From the cell containing the given text, extract its center point as [X, Y] coordinate. 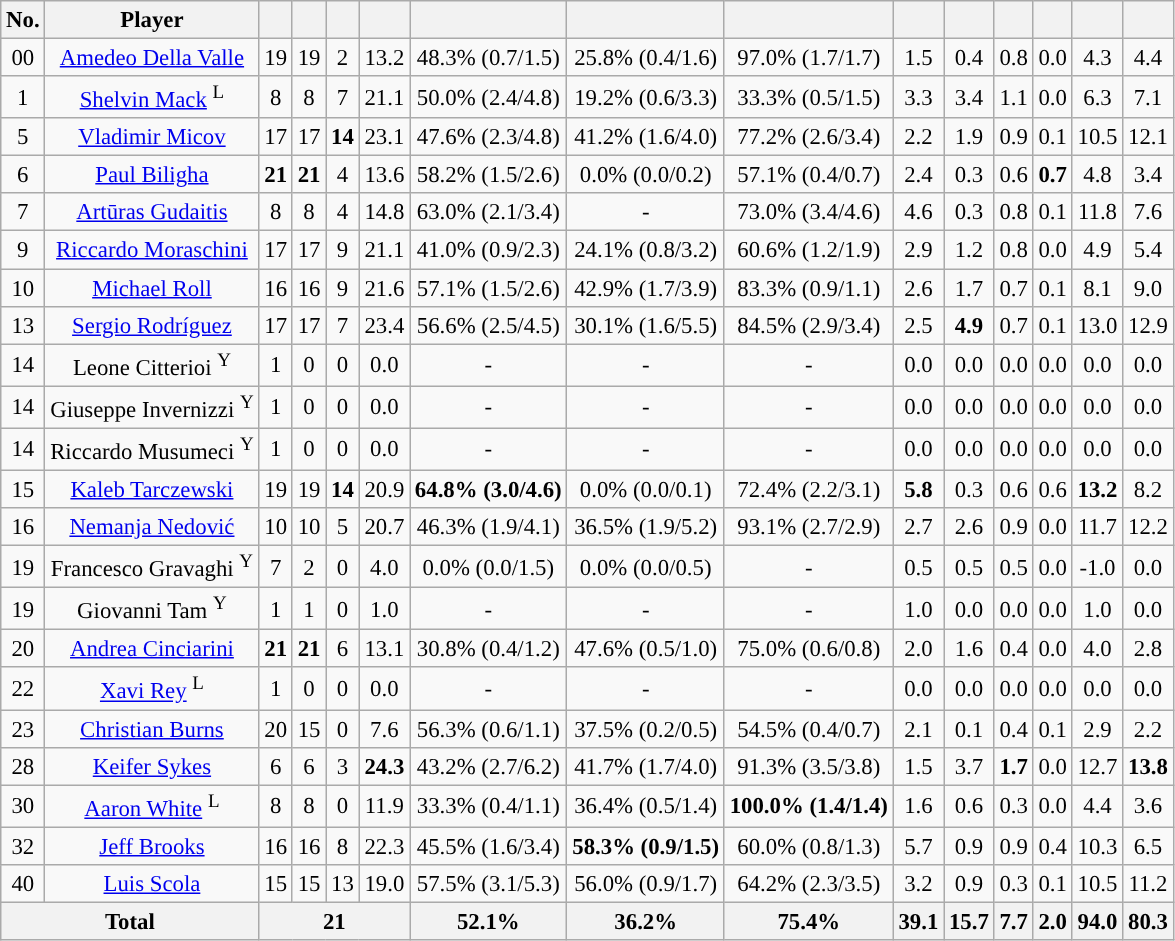
6.3 [1097, 97]
36.2% [646, 921]
Aaron White L [152, 806]
Francesco Gravaghi Y [152, 567]
6.5 [1148, 846]
40 [23, 884]
2.8 [1148, 649]
36.4% (0.5/1.4) [646, 806]
3.6 [1148, 806]
Total [130, 921]
39.1 [918, 921]
73.0% (3.4/4.6) [808, 213]
3 [342, 766]
8.1 [1097, 288]
91.3% (3.5/3.8) [808, 766]
54.5% (0.4/0.7) [808, 729]
12.1 [1148, 137]
Giuseppe Invernizzi Y [152, 407]
19.2% (0.6/3.3) [646, 97]
41.0% (0.9/2.3) [488, 250]
Shelvin Mack L [152, 97]
13.1 [384, 649]
9.0 [1148, 288]
23.1 [384, 137]
Michael Roll [152, 288]
57.1% (0.4/0.7) [808, 175]
4.3 [1097, 58]
1.1 [1014, 97]
97.0% (1.7/1.7) [808, 58]
13.0 [1097, 325]
64.2% (2.3/3.5) [808, 884]
Amedeo Della Valle [152, 58]
50.0% (2.4/4.8) [488, 97]
56.6% (2.5/4.5) [488, 325]
Paul Biligha [152, 175]
10.3 [1097, 846]
80.3 [1148, 921]
1.9 [969, 137]
24.1% (0.8/3.2) [646, 250]
3.3 [918, 97]
Luis Scola [152, 884]
Player [152, 20]
0.0% (0.0/0.5) [646, 567]
84.5% (2.9/3.4) [808, 325]
60.0% (0.8/1.3) [808, 846]
22 [23, 689]
7.7 [1014, 921]
Nemanja Nedović [152, 527]
75.4% [808, 921]
36.5% (1.9/5.2) [646, 527]
75.0% (0.6/0.8) [808, 649]
Artūras Gudaitis [152, 213]
30 [23, 806]
43.2% (2.7/6.2) [488, 766]
52.1% [488, 921]
58.2% (1.5/2.6) [488, 175]
Xavi Rey L [152, 689]
64.8% (3.0/4.6) [488, 489]
0.0% (0.0/1.5) [488, 567]
5.7 [918, 846]
41.2% (1.6/4.0) [646, 137]
Riccardo Moraschini [152, 250]
2.1 [918, 729]
13.8 [1148, 766]
14.8 [384, 213]
24.3 [384, 766]
20.7 [384, 527]
Christian Burns [152, 729]
94.0 [1097, 921]
12.2 [1148, 527]
63.0% (2.1/3.4) [488, 213]
46.3% (1.9/4.1) [488, 527]
Leone Citterioi Y [152, 365]
Keifer Sykes [152, 766]
Andrea Cinciarini [152, 649]
19.0 [384, 884]
32 [23, 846]
41.7% (1.7/4.0) [646, 766]
30.1% (1.6/5.5) [646, 325]
47.6% (0.5/1.0) [646, 649]
13.6 [384, 175]
25.8% (0.4/1.6) [646, 58]
Jeff Brooks [152, 846]
28 [23, 766]
3.2 [918, 884]
2.7 [918, 527]
-1.0 [1097, 567]
11.9 [384, 806]
3.7 [969, 766]
11.7 [1097, 527]
33.3% (0.5/1.5) [808, 97]
100.0% (1.4/1.4) [808, 806]
Vladimir Micov [152, 137]
1.2 [969, 250]
11.8 [1097, 213]
Kaleb Tarczewski [152, 489]
21.6 [384, 288]
12.7 [1097, 766]
48.3% (0.7/1.5) [488, 58]
0.0% (0.0/0.2) [646, 175]
8.2 [1148, 489]
56.0% (0.9/1.7) [646, 884]
15.7 [969, 921]
5.4 [1148, 250]
5.8 [918, 489]
45.5% (1.6/3.4) [488, 846]
57.5% (3.1/5.3) [488, 884]
60.6% (1.2/1.9) [808, 250]
Sergio Rodríguez [152, 325]
4.6 [918, 213]
22.3 [384, 846]
12.9 [1148, 325]
0.0% (0.0/0.1) [646, 489]
42.9% (1.7/3.9) [646, 288]
47.6% (2.3/4.8) [488, 137]
2.4 [918, 175]
4.8 [1097, 175]
33.3% (0.4/1.1) [488, 806]
No. [23, 20]
57.1% (1.5/2.6) [488, 288]
Giovanni Tam Y [152, 609]
93.1% (2.7/2.9) [808, 527]
23 [23, 729]
2.5 [918, 325]
Riccardo Musumeci Y [152, 449]
83.3% (0.9/1.1) [808, 288]
56.3% (0.6/1.1) [488, 729]
30.8% (0.4/1.2) [488, 649]
37.5% (0.2/0.5) [646, 729]
20.9 [384, 489]
72.4% (2.2/3.1) [808, 489]
11.2 [1148, 884]
00 [23, 58]
7.1 [1148, 97]
77.2% (2.6/3.4) [808, 137]
23.4 [384, 325]
58.3% (0.9/1.5) [646, 846]
